Extract the [X, Y] coordinate from the center of the cell holding the provided text.  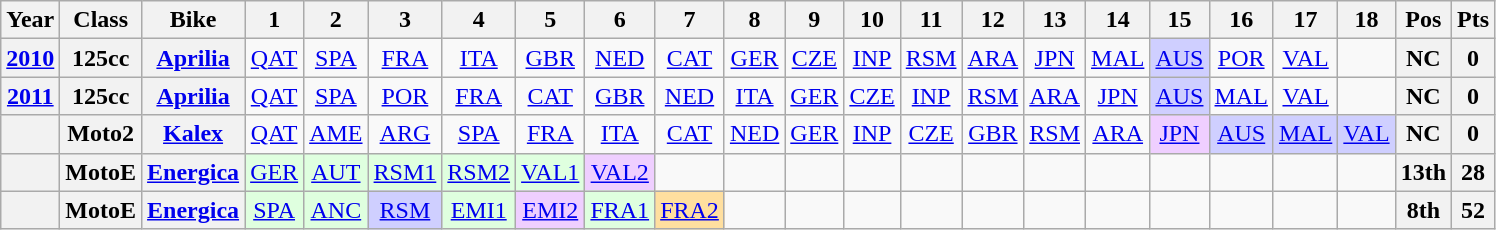
VAL1 [550, 172]
ARG [405, 134]
EMI1 [479, 210]
12 [993, 20]
28 [1474, 172]
Bike [194, 20]
AUT [336, 172]
EMI2 [550, 210]
RSM2 [479, 172]
1 [274, 20]
Moto2 [101, 134]
RSM1 [405, 172]
2010 [30, 58]
3 [405, 20]
Pos [1423, 20]
AME [336, 134]
FRA1 [620, 210]
Year [30, 20]
2 [336, 20]
VAL2 [620, 172]
4 [479, 20]
16 [1241, 20]
14 [1118, 20]
13 [1055, 20]
5 [550, 20]
8 [754, 20]
13th [1423, 172]
10 [872, 20]
7 [690, 20]
ANC [336, 210]
Class [101, 20]
52 [1474, 210]
FRA2 [690, 210]
15 [1180, 20]
17 [1305, 20]
9 [814, 20]
2011 [30, 96]
11 [931, 20]
Pts [1474, 20]
6 [620, 20]
Kalex [194, 134]
8th [1423, 210]
18 [1366, 20]
